Pinpoint the cell where the given text exists, returning its (X, Y) midpoint coordinate. 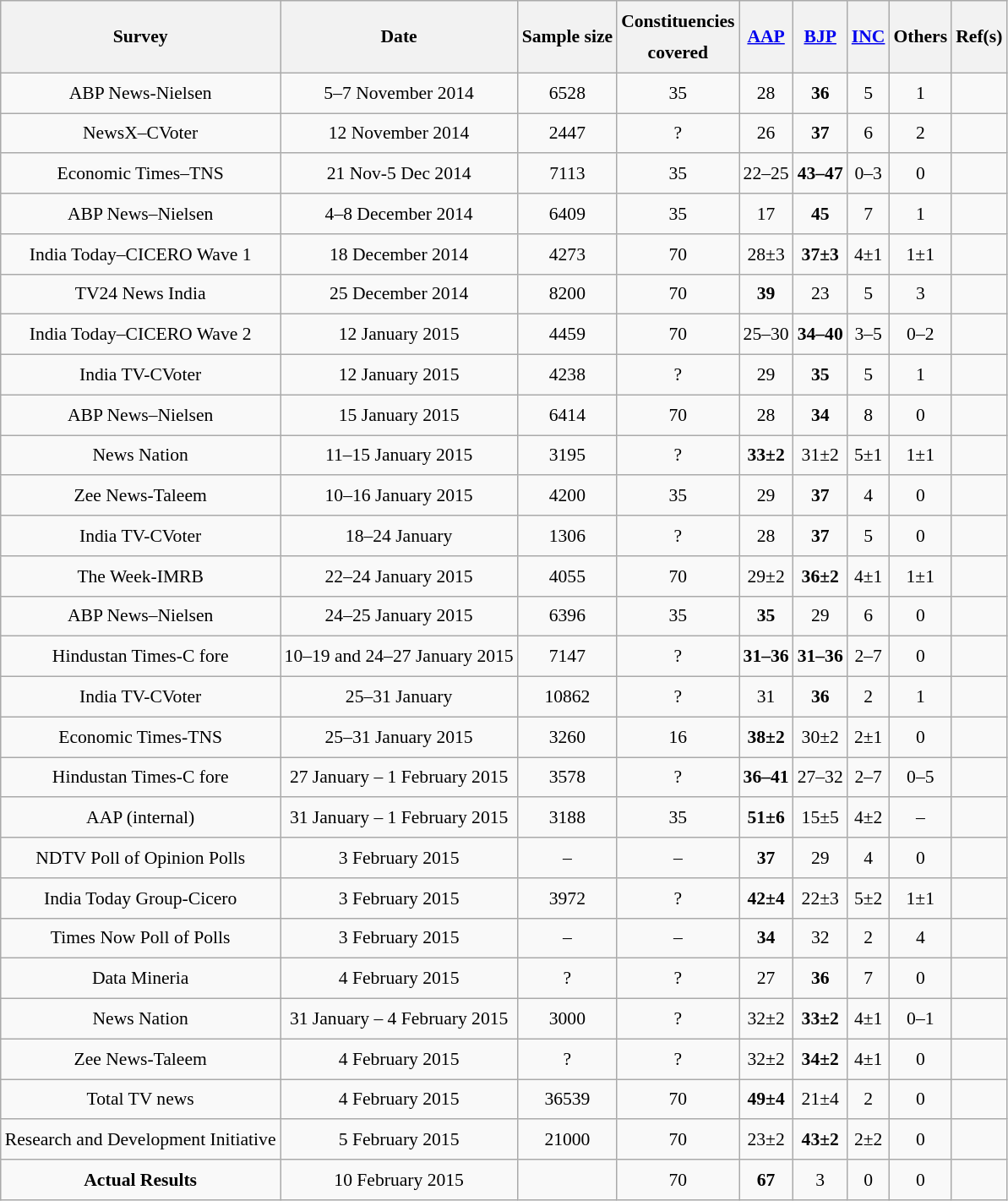
INC (869, 37)
45 (820, 214)
21000 (568, 1140)
3188 (568, 818)
15±5 (820, 818)
6528 (568, 93)
4459 (568, 335)
Times Now Poll of Polls (140, 938)
Data Mineria (140, 979)
0–2 (920, 335)
34±2 (820, 1059)
4238 (568, 375)
4055 (568, 576)
43–47 (820, 174)
17 (766, 214)
24–25 January 2015 (399, 616)
21±4 (820, 1100)
6414 (568, 415)
Date (399, 37)
0–1 (920, 1019)
BJP (820, 37)
27 January – 1 February 2015 (399, 778)
Research and Development Initiative (140, 1140)
NewsX–CVoter (140, 134)
0–5 (920, 778)
3–5 (869, 335)
36–41 (766, 778)
31 January – 4 February 2015 (399, 1019)
3000 (568, 1019)
16 (678, 737)
The Week-IMRB (140, 576)
36±2 (820, 576)
12 November 2014 (399, 134)
ABP News-Nielsen (140, 93)
4–8 December 2014 (399, 214)
10862 (568, 697)
27–32 (820, 778)
Sample size (568, 37)
India Today Group-Cicero (140, 898)
27 (766, 979)
3195 (568, 456)
29±2 (766, 576)
30±2 (820, 737)
39 (766, 294)
5±2 (869, 898)
23 (820, 294)
2±1 (869, 737)
25–31 January (399, 697)
22–24 January 2015 (399, 576)
26 (766, 134)
25–31 January 2015 (399, 737)
Ref(s) (978, 37)
28±3 (766, 254)
38±2 (766, 737)
31 (766, 697)
5 February 2015 (399, 1140)
Economic Times–TNS (140, 174)
21 Nov-5 Dec 2014 (399, 174)
Actual Results (140, 1180)
8200 (568, 294)
8 (869, 415)
32 (820, 938)
India Today–CICERO Wave 1 (140, 254)
25 December 2014 (399, 294)
Total TV news (140, 1100)
1306 (568, 536)
10 February 2015 (399, 1180)
Survey (140, 37)
22–25 (766, 174)
India Today–CICERO Wave 2 (140, 335)
31 January – 1 February 2015 (399, 818)
7113 (568, 174)
49±4 (766, 1100)
25–30 (766, 335)
34–40 (820, 335)
11–15 January 2015 (399, 456)
3260 (568, 737)
5–7 November 2014 (399, 93)
0–3 (869, 174)
23±2 (766, 1140)
2447 (568, 134)
10–19 and 24–27 January 2015 (399, 657)
51±6 (766, 818)
18 December 2014 (399, 254)
18–24 January (399, 536)
3972 (568, 898)
TV24 News India (140, 294)
31±2 (820, 456)
15 January 2015 (399, 415)
2±2 (869, 1140)
NDTV Poll of Opinion Polls (140, 858)
3578 (568, 778)
10–16 January 2015 (399, 496)
36539 (568, 1100)
7147 (568, 657)
6409 (568, 214)
Constituenciescovered (678, 37)
22±3 (820, 898)
4200 (568, 496)
Economic Times-TNS (140, 737)
43±2 (820, 1140)
37±3 (820, 254)
5±1 (869, 456)
Others (920, 37)
AAP (internal) (140, 818)
67 (766, 1180)
4273 (568, 254)
6396 (568, 616)
42±4 (766, 898)
4±2 (869, 818)
AAP (766, 37)
